Pinpoint the cell where the given text exists, returning its (x, y) midpoint coordinate. 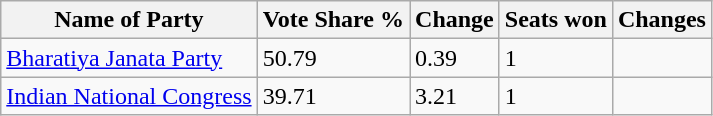
Changes (662, 20)
3.21 (455, 96)
Vote Share % (333, 20)
Change (455, 20)
Bharatiya Janata Party (129, 58)
50.79 (333, 58)
Indian National Congress (129, 96)
0.39 (455, 58)
39.71 (333, 96)
Name of Party (129, 20)
Seats won (556, 20)
